Search for the cell housing the specified text and yield its [x, y] center coordinate. 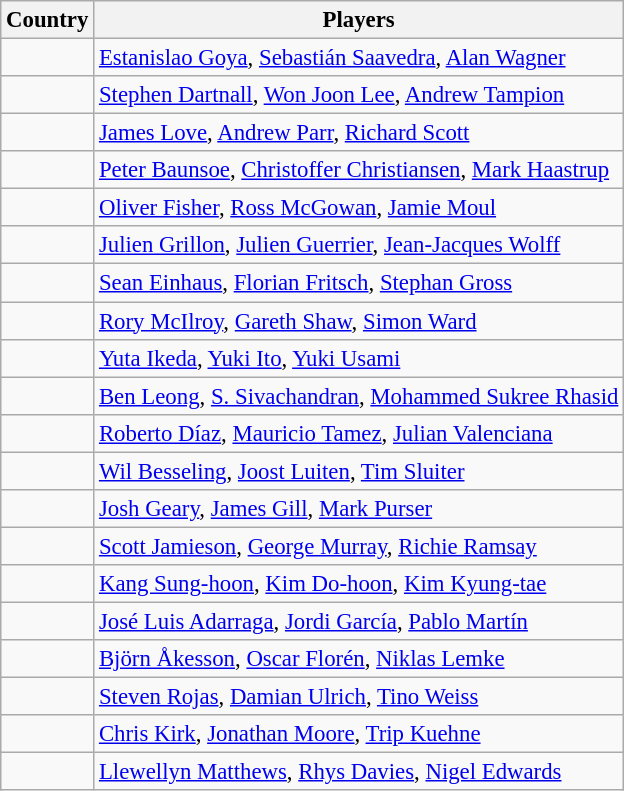
Estanislao Goya, Sebastián Saavedra, Alan Wagner [359, 58]
Julien Grillon, Julien Guerrier, Jean-Jacques Wolff [359, 245]
Rory McIlroy, Gareth Shaw, Simon Ward [359, 321]
Josh Geary, James Gill, Mark Purser [359, 509]
Roberto Díaz, Mauricio Tamez, Julian Valenciana [359, 433]
Country [48, 20]
Llewellyn Matthews, Rhys Davies, Nigel Edwards [359, 772]
Chris Kirk, Jonathan Moore, Trip Kuehne [359, 734]
Björn Åkesson, Oscar Florén, Niklas Lemke [359, 659]
Kang Sung-hoon, Kim Do-hoon, Kim Kyung-tae [359, 584]
Peter Baunsoe, Christoffer Christiansen, Mark Haastrup [359, 170]
Yuta Ikeda, Yuki Ito, Yuki Usami [359, 358]
Stephen Dartnall, Won Joon Lee, Andrew Tampion [359, 95]
Players [359, 20]
Scott Jamieson, George Murray, Richie Ramsay [359, 546]
Wil Besseling, Joost Luiten, Tim Sluiter [359, 471]
José Luis Adarraga, Jordi García, Pablo Martín [359, 621]
Sean Einhaus, Florian Fritsch, Stephan Gross [359, 283]
Ben Leong, S. Sivachandran, Mohammed Sukree Rhasid [359, 396]
Oliver Fisher, Ross McGowan, Jamie Moul [359, 208]
James Love, Andrew Parr, Richard Scott [359, 133]
Steven Rojas, Damian Ulrich, Tino Weiss [359, 697]
